For the text-containing cell, return its midpoint in [X, Y] coordinate format. 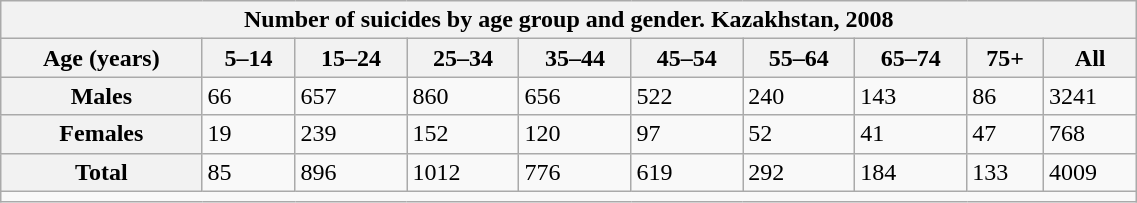
776 [575, 172]
239 [351, 134]
Age (years) [102, 58]
All [1090, 58]
3241 [1090, 96]
25–34 [463, 58]
143 [911, 96]
45–54 [687, 58]
52 [799, 134]
Number of suicides by age group and gender. Kazakhstan, 2008 [569, 20]
619 [687, 172]
768 [1090, 134]
152 [463, 134]
Females [102, 134]
86 [1006, 96]
4009 [1090, 172]
522 [687, 96]
66 [248, 96]
41 [911, 134]
15–24 [351, 58]
85 [248, 172]
65–74 [911, 58]
860 [463, 96]
Total [102, 172]
55–64 [799, 58]
35–44 [575, 58]
5–14 [248, 58]
Males [102, 96]
292 [799, 172]
1012 [463, 172]
240 [799, 96]
657 [351, 96]
120 [575, 134]
184 [911, 172]
19 [248, 134]
133 [1006, 172]
656 [575, 96]
97 [687, 134]
896 [351, 172]
47 [1006, 134]
75+ [1006, 58]
